Locate the cell with the specified text and output its (x, y) center coordinate. 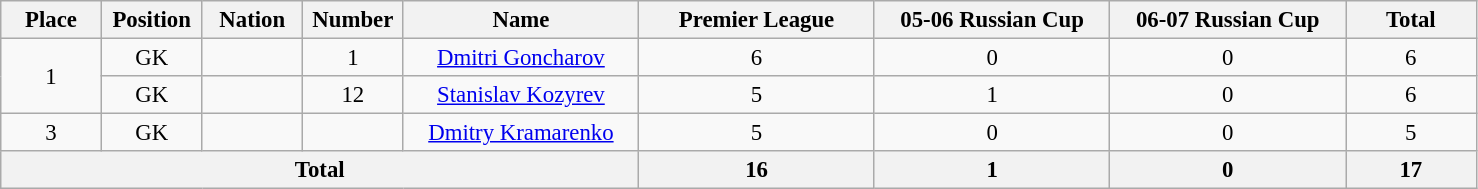
Nation (252, 20)
3 (52, 133)
Position (152, 20)
Name (521, 20)
06-07 Russian Cup (1228, 20)
16 (757, 170)
17 (1412, 170)
05-06 Russian Cup (992, 20)
Place (52, 20)
Dmitry Kramarenko (521, 133)
Number (354, 20)
Premier League (757, 20)
12 (354, 95)
Stanislav Kozyrev (521, 95)
Dmitri Goncharov (521, 58)
